Locate the cell with the specified text and output its (X, Y) center coordinate. 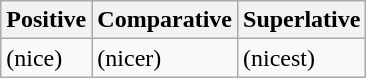
Superlative (302, 20)
(nicer) (165, 58)
Positive (46, 20)
(nice) (46, 58)
Comparative (165, 20)
(nicest) (302, 58)
